Output the [x, y] coordinate of the center of the cell containing the given text.  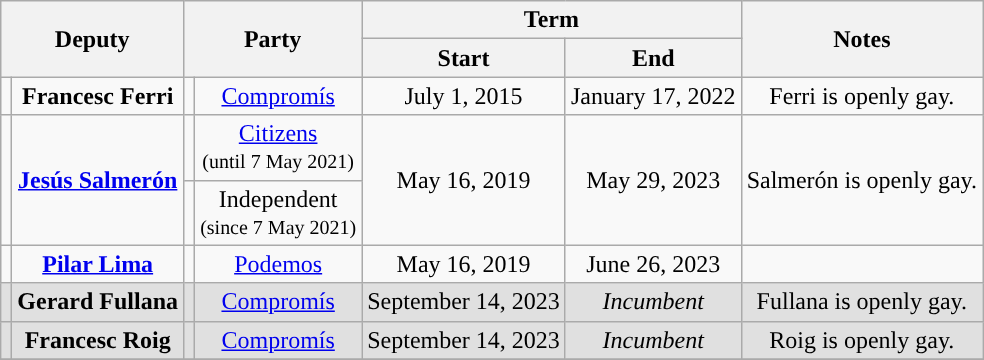
Francesc Roig [98, 340]
End [653, 58]
Notes [862, 39]
Jesús Salmerón [98, 180]
Roig is openly gay. [862, 340]
Podemos [278, 264]
Independent(since 7 May 2021) [278, 212]
Ferri is openly gay. [862, 96]
Party [273, 39]
Gerard Fullana [98, 302]
Citizens(until 7 May 2021) [278, 148]
Pilar Lima [98, 264]
Francesc Ferri [98, 96]
Start [464, 58]
June 26, 2023 [653, 264]
Salmerón is openly gay. [862, 180]
Deputy [92, 39]
May 29, 2023 [653, 180]
Fullana is openly gay. [862, 302]
July 1, 2015 [464, 96]
Term [552, 20]
January 17, 2022 [653, 96]
